For the text-containing cell, return its midpoint in (x, y) coordinate format. 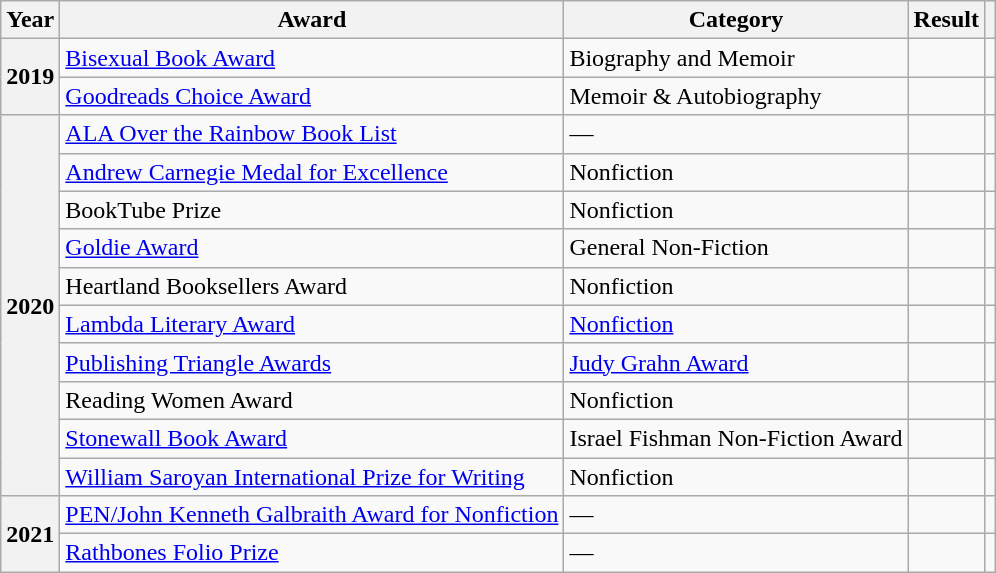
Rathbones Folio Prize (312, 553)
Reading Women Award (312, 400)
Result (946, 20)
ALA Over the Rainbow Book List (312, 134)
2019 (30, 77)
Award (312, 20)
Publishing Triangle Awards (312, 362)
Year (30, 20)
Heartland Booksellers Award (312, 286)
Stonewall Book Award (312, 438)
Goodreads Choice Award (312, 96)
Biography and Memoir (736, 58)
General Non-Fiction (736, 248)
BookTube Prize (312, 210)
Goldie Award (312, 248)
Lambda Literary Award (312, 324)
Judy Grahn Award (736, 362)
PEN/John Kenneth Galbraith Award for Nonfiction (312, 515)
Bisexual Book Award (312, 58)
Andrew Carnegie Medal for Excellence (312, 172)
2021 (30, 534)
Memoir & Autobiography (736, 96)
Israel Fishman Non-Fiction Award (736, 438)
Category (736, 20)
William Saroyan International Prize for Writing (312, 477)
2020 (30, 306)
